From the cell containing the given text, extract its center point as [X, Y] coordinate. 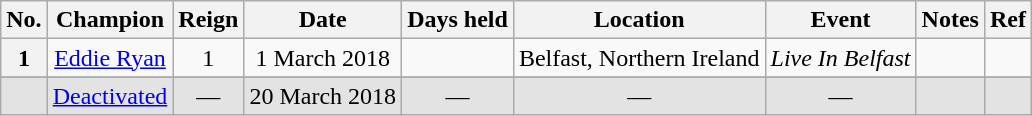
Days held [458, 20]
Live In Belfast [840, 58]
Event [840, 20]
Reign [208, 20]
Date [323, 20]
Ref [1008, 20]
Champion [110, 20]
Belfast, Northern Ireland [639, 58]
1 March 2018 [323, 58]
Deactivated [110, 96]
Notes [950, 20]
Eddie Ryan [110, 58]
No. [24, 20]
Location [639, 20]
20 March 2018 [323, 96]
